Identify which cell holds the provided text, then report its [X, Y] central coordinate. 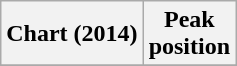
Peakposition [189, 34]
Chart (2014) [72, 34]
